Pinpoint the cell where the given text exists, returning its [x, y] midpoint coordinate. 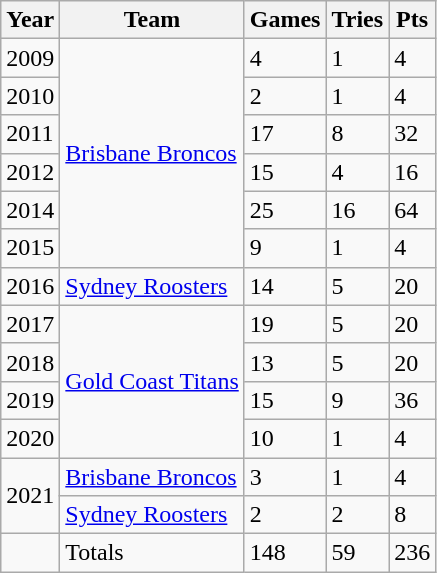
236 [412, 553]
2021 [30, 496]
Games [285, 20]
3 [285, 477]
Year [30, 20]
17 [285, 134]
Tries [358, 20]
2020 [30, 438]
14 [285, 286]
2015 [30, 248]
Gold Coast Titans [152, 381]
25 [285, 210]
2016 [30, 286]
13 [285, 362]
2012 [30, 172]
2018 [30, 362]
2017 [30, 324]
Team [152, 20]
2010 [30, 96]
10 [285, 438]
2019 [30, 400]
Totals [152, 553]
19 [285, 324]
32 [412, 134]
2014 [30, 210]
64 [412, 210]
148 [285, 553]
Pts [412, 20]
2011 [30, 134]
36 [412, 400]
2009 [30, 58]
59 [358, 553]
